Determine the [x, y] coordinate at the center of the cell enclosing the given text.  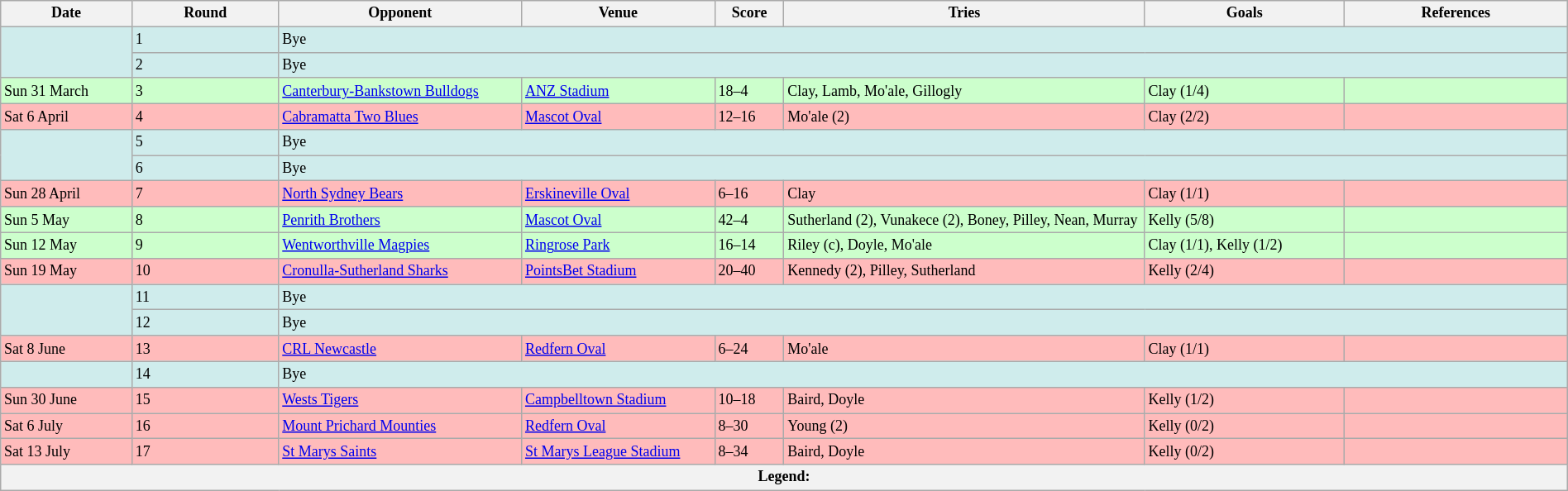
10–18 [749, 400]
ANZ Stadium [619, 91]
Cabramatta Two Blues [400, 116]
Erskineville Oval [619, 193]
Young (2) [964, 427]
St Marys Saints [400, 451]
Kennedy (2), Pilley, Sutherland [964, 271]
Clay (2/2) [1244, 116]
Campbelltown Stadium [619, 400]
Riley (c), Doyle, Mo'ale [964, 245]
Round [205, 13]
6 [205, 169]
17 [205, 451]
Clay, Lamb, Mo'ale, Gillogly [964, 91]
5 [205, 142]
Sun 12 May [66, 245]
PointsBet Stadium [619, 271]
7 [205, 193]
4 [205, 116]
Sat 13 July [66, 451]
St Marys League Stadium [619, 451]
Goals [1244, 13]
14 [205, 374]
8–30 [749, 427]
20–40 [749, 271]
15 [205, 400]
16–14 [749, 245]
18–4 [749, 91]
Mo'ale [964, 349]
3 [205, 91]
Opponent [400, 13]
16 [205, 427]
Date [66, 13]
Sat 8 June [66, 349]
Clay [964, 193]
12–16 [749, 116]
Clay (1/1), Kelly (1/2) [1244, 245]
Sun 19 May [66, 271]
8–34 [749, 451]
Sun 30 June [66, 400]
Wests Tigers [400, 400]
Sun 31 March [66, 91]
Ringrose Park [619, 245]
13 [205, 349]
North Sydney Bears [400, 193]
2 [205, 64]
Cronulla-Sutherland Sharks [400, 271]
CRL Newcastle [400, 349]
Penrith Brothers [400, 220]
9 [205, 245]
Score [749, 13]
Sutherland (2), Vunakece (2), Boney, Pilley, Nean, Murray [964, 220]
Mo'ale (2) [964, 116]
Kelly (2/4) [1244, 271]
Sat 6 July [66, 427]
Sat 6 April [66, 116]
Kelly (1/2) [1244, 400]
Legend: [784, 478]
References [1456, 13]
42–4 [749, 220]
6–16 [749, 193]
12 [205, 322]
Mount Prichard Mounties [400, 427]
Sun 28 April [66, 193]
Sun 5 May [66, 220]
Kelly (5/8) [1244, 220]
8 [205, 220]
6–24 [749, 349]
Canterbury-Bankstown Bulldogs [400, 91]
1 [205, 40]
Clay (1/4) [1244, 91]
Venue [619, 13]
Wentworthville Magpies [400, 245]
11 [205, 298]
10 [205, 271]
Tries [964, 13]
